Scan for the cell matching the given text and deliver its [X, Y] coordinate at center. 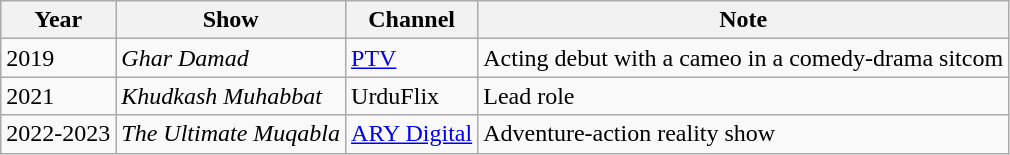
PTV [412, 58]
Note [744, 20]
Year [58, 20]
Channel [412, 20]
Show [231, 20]
2021 [58, 96]
2019 [58, 58]
Ghar Damad [231, 58]
UrduFlix [412, 96]
Lead role [744, 96]
Acting debut with a cameo in a comedy-drama sitcom [744, 58]
Adventure-action reality show [744, 134]
Khudkash Muhabbat [231, 96]
The Ultimate Muqabla [231, 134]
ARY Digital [412, 134]
2022-2023 [58, 134]
